Detect which cell encompasses the target text, then output its (X, Y) center coordinate. 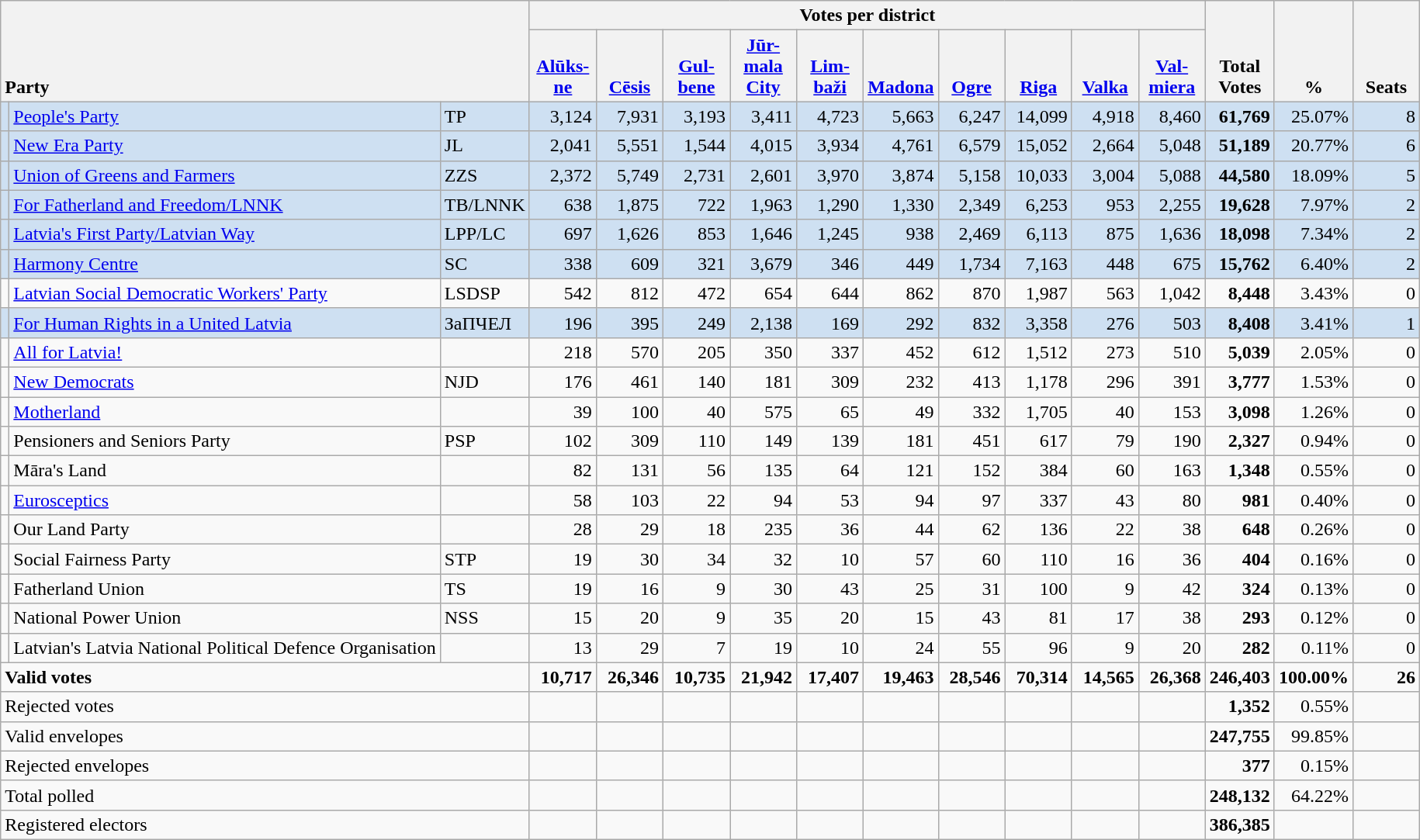
246,403 (1240, 677)
New Era Party (225, 146)
3,124 (563, 116)
2,255 (1172, 205)
510 (1172, 352)
152 (971, 471)
1,245 (830, 234)
3.41% (1313, 323)
609 (629, 264)
Rejected envelopes (265, 766)
For Human Rights in a United Latvia (225, 323)
42 (1172, 589)
0.16% (1313, 559)
Val- miera (1172, 66)
ZZS (484, 175)
JL (484, 146)
Alūks- ne (563, 66)
136 (1038, 530)
697 (563, 234)
391 (1172, 382)
149 (763, 441)
332 (971, 412)
4,761 (901, 146)
18 (696, 530)
Social Fairness Party (225, 559)
20.77% (1313, 146)
153 (1172, 412)
675 (1172, 264)
19,463 (901, 677)
472 (696, 293)
19,628 (1240, 205)
Valid votes (265, 677)
15,762 (1240, 264)
1,646 (763, 234)
542 (563, 293)
273 (1105, 352)
Latvian's Latvia National Political Defence Organisation (225, 648)
5,551 (629, 146)
8,460 (1172, 116)
293 (1240, 618)
384 (1038, 471)
196 (563, 323)
612 (971, 352)
8,448 (1240, 293)
28,546 (971, 677)
1,987 (1038, 293)
404 (1240, 559)
5,158 (971, 175)
870 (971, 293)
28 (563, 530)
Lim- baži (830, 66)
55 (971, 648)
812 (629, 293)
247,755 (1240, 736)
563 (1105, 293)
350 (763, 352)
24 (901, 648)
235 (763, 530)
53 (830, 500)
PSP (484, 441)
82 (563, 471)
10,735 (696, 677)
7.34% (1313, 234)
61,769 (1240, 116)
139 (830, 441)
292 (901, 323)
64.22% (1313, 795)
981 (1240, 500)
4,723 (830, 116)
80 (1172, 500)
5,039 (1240, 352)
1,636 (1172, 234)
395 (629, 323)
Valka (1105, 66)
Riga (1038, 66)
% (1313, 51)
377 (1240, 766)
4,918 (1105, 116)
LSDSP (484, 293)
Total Votes (1240, 51)
25.07% (1313, 116)
17,407 (830, 677)
6,247 (971, 116)
Harmony Centre (225, 264)
100.00% (1313, 677)
3,679 (763, 264)
1,544 (696, 146)
249 (696, 323)
722 (696, 205)
Our Land Party (225, 530)
6,253 (1038, 205)
NJD (484, 382)
248,132 (1240, 795)
LPP/LC (484, 234)
81 (1038, 618)
1 (1386, 323)
26,346 (629, 677)
Cēsis (629, 66)
8,408 (1240, 323)
413 (971, 382)
Motherland (225, 412)
21,942 (763, 677)
205 (696, 352)
644 (830, 293)
New Democrats (225, 382)
96 (1038, 648)
Pensioners and Seniors Party (225, 441)
STP (484, 559)
2.05% (1313, 352)
1,626 (629, 234)
176 (563, 382)
56 (696, 471)
3,411 (763, 116)
2,372 (563, 175)
862 (901, 293)
Gul- bene (696, 66)
102 (563, 441)
NSS (484, 618)
18.09% (1313, 175)
0.15% (1313, 766)
3,358 (1038, 323)
7.97% (1313, 205)
638 (563, 205)
3.43% (1313, 293)
321 (696, 264)
938 (901, 234)
2,327 (1240, 441)
1,734 (971, 264)
282 (1240, 648)
3,777 (1240, 382)
1,963 (763, 205)
70,314 (1038, 677)
140 (696, 382)
3,934 (830, 146)
Party (265, 51)
617 (1038, 441)
National Power Union (225, 618)
Latvian Social Democratic Workers' Party (225, 293)
2,349 (971, 205)
Latvia's First Party/Latvian Way (225, 234)
TS (484, 589)
10,717 (563, 677)
18,098 (1240, 234)
1,330 (901, 205)
451 (971, 441)
14,099 (1038, 116)
0.11% (1313, 648)
Ogre (971, 66)
7,163 (1038, 264)
Eurosceptics (225, 500)
15,052 (1038, 146)
All for Latvia! (225, 352)
For Fatherland and Freedom/LNNK (225, 205)
0.94% (1313, 441)
1,705 (1038, 412)
0.26% (1313, 530)
1,352 (1240, 707)
648 (1240, 530)
25 (901, 589)
57 (901, 559)
1,042 (1172, 293)
Registered electors (265, 824)
39 (563, 412)
6,579 (971, 146)
ЗаПЧЕЛ (484, 323)
449 (901, 264)
3,004 (1105, 175)
People's Party (225, 116)
2,664 (1105, 146)
Madona (901, 66)
34 (696, 559)
1,348 (1240, 471)
163 (1172, 471)
58 (563, 500)
324 (1240, 589)
853 (696, 234)
346 (830, 264)
7 (696, 648)
448 (1105, 264)
135 (763, 471)
97 (971, 500)
TP (484, 116)
SC (484, 264)
31 (971, 589)
296 (1105, 382)
654 (763, 293)
6.40% (1313, 264)
386,385 (1240, 824)
3,874 (901, 175)
7,931 (629, 116)
Māra's Land (225, 471)
Total polled (265, 795)
3,970 (830, 175)
5 (1386, 175)
5,088 (1172, 175)
570 (629, 352)
575 (763, 412)
169 (830, 323)
51,189 (1240, 146)
2,041 (563, 146)
26 (1386, 677)
44 (901, 530)
62 (971, 530)
832 (971, 323)
0.40% (1313, 500)
6,113 (1038, 234)
Rejected votes (265, 707)
Valid envelopes (265, 736)
875 (1105, 234)
1,875 (629, 205)
1,290 (830, 205)
Votes per district (868, 16)
2,731 (696, 175)
4,015 (763, 146)
5,048 (1172, 146)
452 (901, 352)
131 (629, 471)
190 (1172, 441)
103 (629, 500)
Fatherland Union (225, 589)
0.13% (1313, 589)
Union of Greens and Farmers (225, 175)
32 (763, 559)
2,138 (763, 323)
26,368 (1172, 677)
1.53% (1313, 382)
0.12% (1313, 618)
1.26% (1313, 412)
79 (1105, 441)
3,098 (1240, 412)
276 (1105, 323)
6 (1386, 146)
5,663 (901, 116)
49 (901, 412)
17 (1105, 618)
3,193 (696, 116)
2,601 (763, 175)
121 (901, 471)
461 (629, 382)
TB/LNNK (484, 205)
14,565 (1105, 677)
218 (563, 352)
35 (763, 618)
338 (563, 264)
44,580 (1240, 175)
64 (830, 471)
5,749 (629, 175)
Jūr- mala City (763, 66)
65 (830, 412)
1,512 (1038, 352)
232 (901, 382)
8 (1386, 116)
2,469 (971, 234)
10,033 (1038, 175)
Seats (1386, 51)
99.85% (1313, 736)
503 (1172, 323)
953 (1105, 205)
1,178 (1038, 382)
13 (563, 648)
